Capture the cell that displays the provided text and extract its [X, Y] central coordinate. 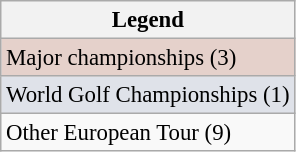
Legend [148, 20]
Major championships (3) [148, 58]
Other European Tour (9) [148, 133]
World Golf Championships (1) [148, 95]
